Scan for the cell matching the given text and deliver its (X, Y) coordinate at center. 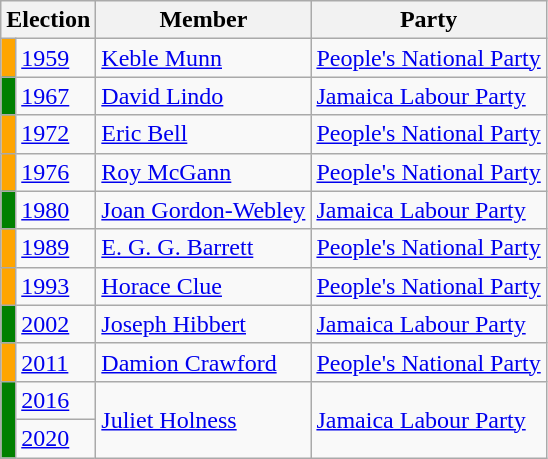
1959 (56, 58)
E. G. G. Barrett (204, 248)
Eric Bell (204, 134)
2016 (56, 400)
Keble Munn (204, 58)
2002 (56, 324)
1989 (56, 248)
Juliet Holness (204, 419)
1967 (56, 96)
Election (48, 20)
2011 (56, 362)
Party (428, 20)
1972 (56, 134)
1993 (56, 286)
2020 (56, 438)
Roy McGann (204, 172)
Damion Crawford (204, 362)
David Lindo (204, 96)
Joseph Hibbert (204, 324)
Joan Gordon-Webley (204, 210)
Member (204, 20)
Horace Clue (204, 286)
1980 (56, 210)
1976 (56, 172)
